Scan for the cell matching the given text and deliver its [X, Y] coordinate at center. 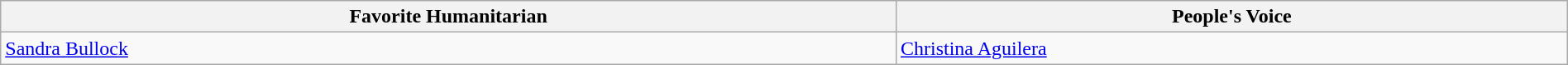
Christina Aguilera [1231, 48]
Sandra Bullock [448, 48]
Favorite Humanitarian [448, 17]
People's Voice [1231, 17]
